Output the (X, Y) coordinate of the center of the cell containing the given text.  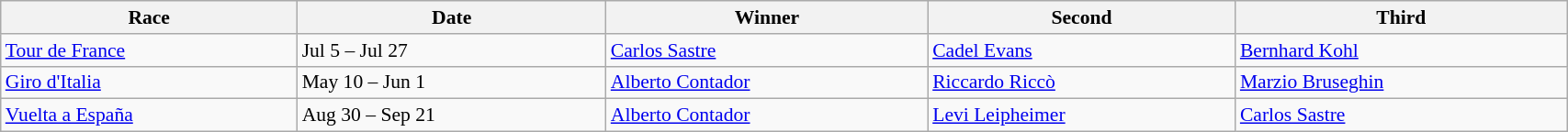
Riccardo Riccò (1082, 82)
Marzio Bruseghin (1402, 82)
Jul 5 – Jul 27 (452, 50)
Cadel Evans (1082, 50)
Levi Leipheimer (1082, 115)
Second (1082, 17)
Aug 30 – Sep 21 (452, 115)
Vuelta a España (149, 115)
Winner (767, 17)
Date (452, 17)
Giro d'Italia (149, 82)
Third (1402, 17)
Bernhard Kohl (1402, 50)
Race (149, 17)
May 10 – Jun 1 (452, 82)
Tour de France (149, 50)
